Return the [X, Y] coordinate for the center point of the cell that contains the specified text.  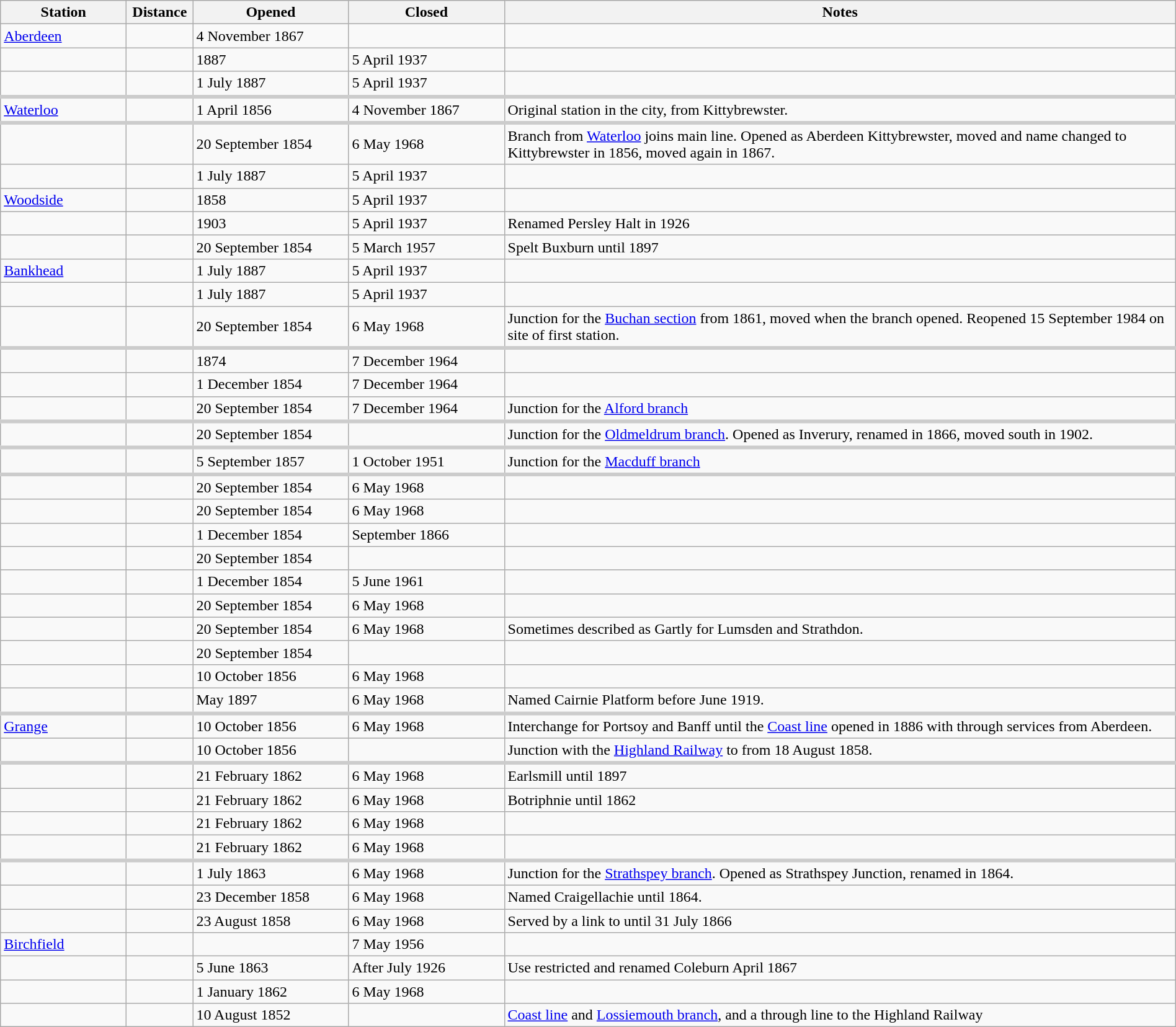
Junction for the Macduff branch [840, 461]
1858 [270, 200]
Junction with the Highland Railway to from 18 August 1858. [840, 750]
Bankhead [63, 270]
Use restricted and renamed Coleburn April 1867 [840, 968]
1 July 1863 [270, 873]
Spelt Buxburn until 1897 [840, 247]
Earlsmill until 1897 [840, 775]
Opened [270, 12]
10 August 1852 [270, 1015]
Distance [160, 12]
5 June 1961 [427, 582]
Closed [427, 12]
Renamed Persley Halt in 1926 [840, 223]
Birchfield [63, 945]
Named Craigellachie until 1864. [840, 897]
Junction for the Buchan section from 1861, moved when the branch opened. Reopened 15 September 1984 on site of first station. [840, 327]
Branch from Waterloo joins main line. Opened as Aberdeen Kittybrewster, moved and name changed to Kittybrewster in 1856, moved again in 1867. [840, 144]
Waterloo [63, 109]
Station [63, 12]
Botriphnie until 1862 [840, 800]
September 1866 [427, 535]
1887 [270, 60]
1 January 1862 [270, 992]
Sometimes described as Gartly for Lumsden and Strathdon. [840, 629]
1 April 1856 [270, 109]
Junction for the Oldmeldrum branch. Opened as Inverury, renamed in 1866, moved south in 1902. [840, 435]
5 September 1857 [270, 461]
1903 [270, 223]
Interchange for Portsoy and Banff until the Coast line opened in 1886 with through services from Aberdeen. [840, 726]
After July 1926 [427, 968]
23 December 1858 [270, 897]
5 March 1957 [427, 247]
1874 [270, 360]
May 1897 [270, 700]
7 May 1956 [427, 945]
Woodside [63, 200]
Original station in the city, from Kittybrewster. [840, 109]
Junction for the Alford branch [840, 409]
Junction for the Strathspey branch. Opened as Strathspey Junction, renamed in 1864. [840, 873]
Served by a link to until 31 July 1866 [840, 921]
Grange [63, 726]
Aberdeen [63, 36]
5 June 1863 [270, 968]
23 August 1858 [270, 921]
1 October 1951 [427, 461]
Notes [840, 12]
Coast line and Lossiemouth branch, and a through line to the Highland Railway [840, 1015]
Named Cairnie Platform before June 1919. [840, 700]
